Provide the (X, Y) coordinate of the cell's center where the given text is located.  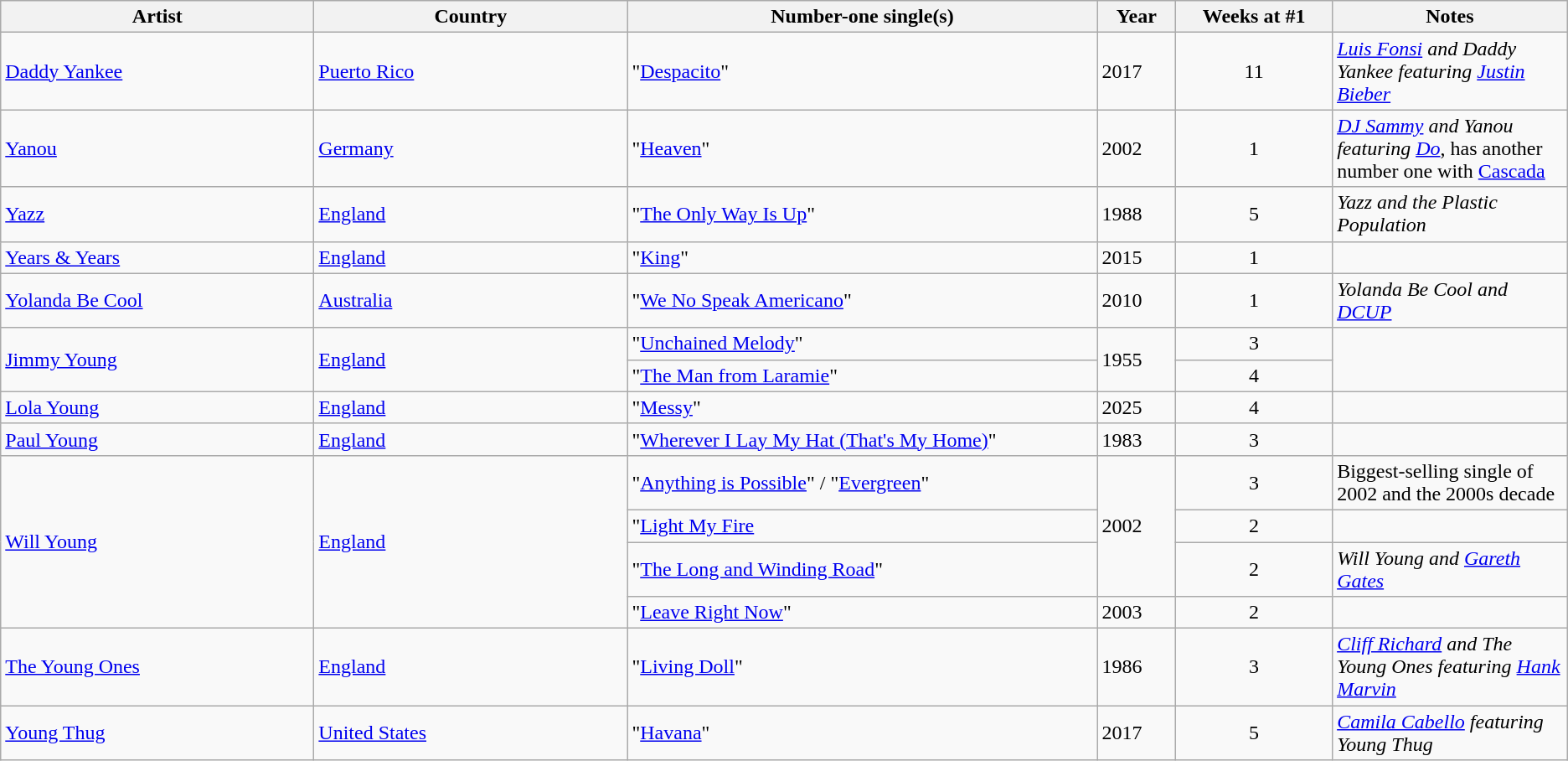
2025 (1137, 407)
Year (1137, 17)
DJ Sammy and Yanou featuring Do, has another number one with Cascada (1451, 148)
Number-one single(s) (863, 17)
"The Only Way Is Up" (863, 215)
Germany (471, 148)
1988 (1137, 215)
The Young Ones (157, 667)
"The Man from Laramie" (863, 375)
Yazz and the Plastic Population (1451, 215)
1986 (1137, 667)
2010 (1137, 300)
Australia (471, 300)
Lola Young (157, 407)
"Heaven" (863, 148)
"Wherever I Lay My Hat (That's My Home)" (863, 439)
1955 (1137, 360)
"We No Speak Americano" (863, 300)
Puerto Rico (471, 71)
Biggest-selling single of 2002 and the 2000s decade (1451, 483)
"Unchained Melody" (863, 344)
Country (471, 17)
"Living Doll" (863, 667)
Young Thug (157, 733)
Artist (157, 17)
Notes (1451, 17)
"King" (863, 257)
"Light My Fire (863, 525)
"The Long and Winding Road" (863, 568)
Will Young (157, 541)
Paul Young (157, 439)
Luis Fonsi and Daddy Yankee featuring Justin Bieber (1451, 71)
1983 (1137, 439)
Daddy Yankee (157, 71)
"Anything is Possible" / "Evergreen" (863, 483)
Yazz (157, 215)
"Despacito" (863, 71)
United States (471, 733)
Camila Cabello featuring Young Thug (1451, 733)
Years & Years (157, 257)
Cliff Richard and The Young Ones featuring Hank Marvin (1451, 667)
Weeks at #1 (1255, 17)
Yanou (157, 148)
Will Young and Gareth Gates (1451, 568)
2015 (1137, 257)
Jimmy Young (157, 360)
11 (1255, 71)
"Havana" (863, 733)
2003 (1137, 613)
"Leave Right Now" (863, 613)
Yolanda Be Cool (157, 300)
Yolanda Be Cool and DCUP (1451, 300)
"Messy" (863, 407)
